Detect which cell encompasses the target text, then output its (x, y) center coordinate. 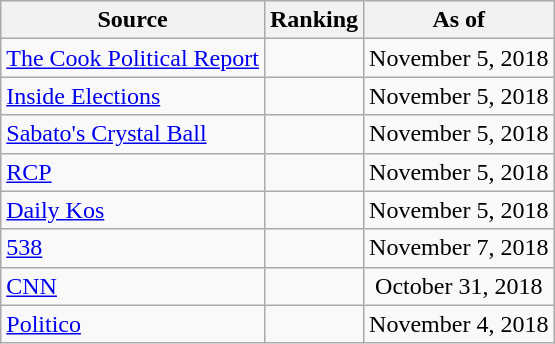
The Cook Political Report (133, 58)
Sabato's Crystal Ball (133, 134)
Daily Kos (133, 210)
As of (459, 20)
November 4, 2018 (459, 324)
November 7, 2018 (459, 248)
Source (133, 20)
Inside Elections (133, 96)
Politico (133, 324)
RCP (133, 172)
Ranking (314, 20)
538 (133, 248)
CNN (133, 286)
October 31, 2018 (459, 286)
